Scan for the cell matching the given text and deliver its (x, y) coordinate at center. 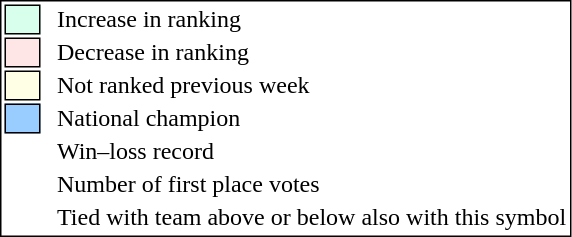
Number of first place votes (312, 185)
Tied with team above or below also with this symbol (312, 217)
Increase in ranking (312, 19)
National champion (312, 119)
Not ranked previous week (312, 85)
Win–loss record (312, 151)
Decrease in ranking (312, 53)
